Provide the [x, y] coordinate of the cell's center where the given text is located.  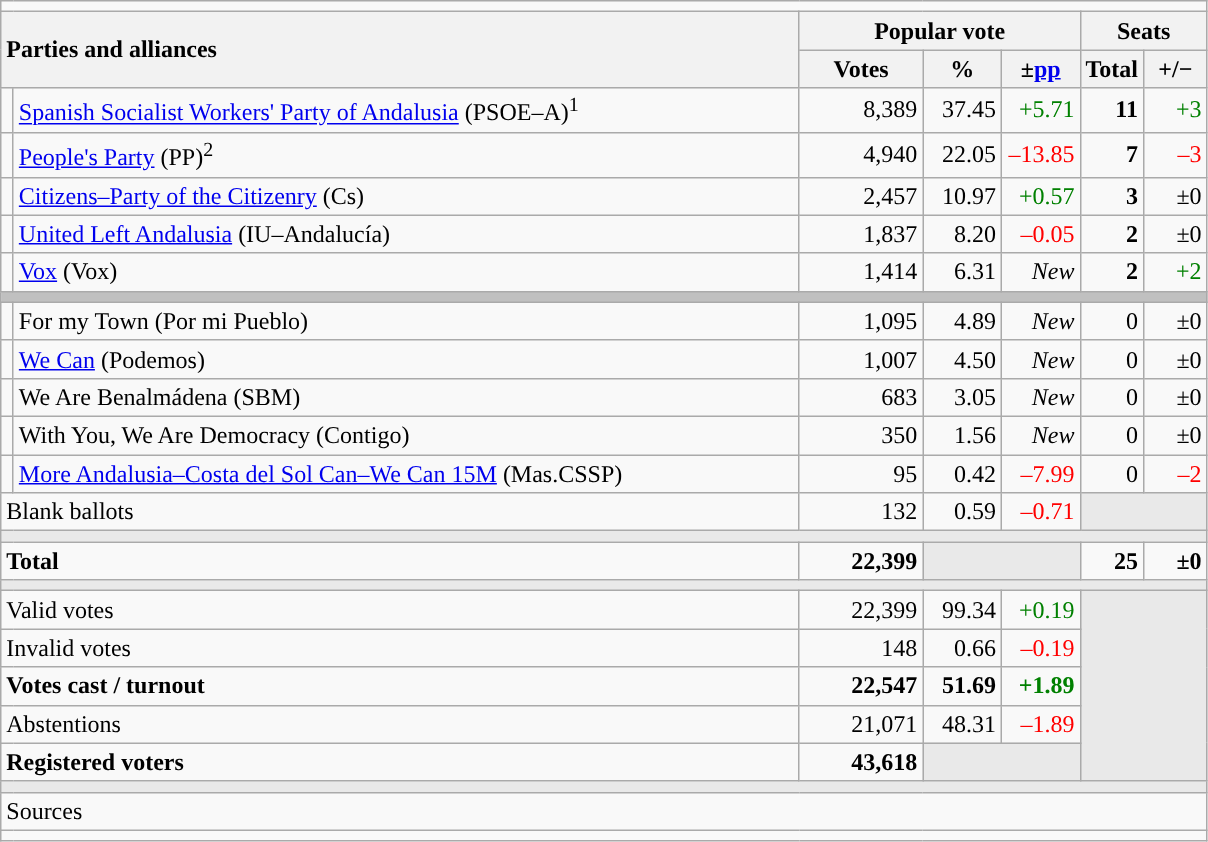
43,618 [861, 762]
10.97 [962, 196]
22.05 [962, 154]
±pp [1040, 69]
1.56 [962, 435]
4.89 [962, 321]
–3 [1176, 154]
+0.57 [1040, 196]
–0.19 [1040, 648]
Vox (Vox) [406, 272]
6.31 [962, 272]
More Andalusia–Costa del Sol Can–We Can 15M (Mas.CSSP) [406, 474]
–2 [1176, 474]
We Are Benalmádena (SBM) [406, 397]
51.69 [962, 686]
–0.71 [1040, 512]
11 [1112, 110]
+5.71 [1040, 110]
Votes cast / turnout [400, 686]
25 [1112, 561]
+2 [1176, 272]
7 [1112, 154]
132 [861, 512]
+3 [1176, 110]
For my Town (Por mi Pueblo) [406, 321]
Seats [1144, 31]
99.34 [962, 610]
1,414 [861, 272]
1,095 [861, 321]
Parties and alliances [400, 50]
% [962, 69]
Citizens–Party of the Citizenry (Cs) [406, 196]
Valid votes [400, 610]
–0.05 [1040, 234]
148 [861, 648]
8,389 [861, 110]
683 [861, 397]
People's Party (PP)2 [406, 154]
3 [1112, 196]
We Can (Podemos) [406, 359]
–13.85 [1040, 154]
+/− [1176, 69]
8.20 [962, 234]
United Left Andalusia (IU–Andalucía) [406, 234]
95 [861, 474]
+1.89 [1040, 686]
350 [861, 435]
Votes [861, 69]
0.66 [962, 648]
Sources [604, 811]
Abstentions [400, 724]
4.50 [962, 359]
Registered voters [400, 762]
48.31 [962, 724]
1,837 [861, 234]
4,940 [861, 154]
Blank ballots [400, 512]
2,457 [861, 196]
Invalid votes [400, 648]
37.45 [962, 110]
3.05 [962, 397]
22,547 [861, 686]
0.42 [962, 474]
With You, We Are Democracy (Contigo) [406, 435]
Spanish Socialist Workers' Party of Andalusia (PSOE–A)1 [406, 110]
–1.89 [1040, 724]
–7.99 [1040, 474]
21,071 [861, 724]
+0.19 [1040, 610]
0.59 [962, 512]
1,007 [861, 359]
Popular vote [940, 31]
